Search for the cell housing the specified text and yield its [x, y] center coordinate. 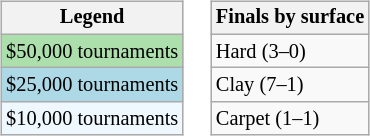
Clay (7–1) [290, 85]
$50,000 tournaments [92, 51]
Carpet (1–1) [290, 119]
Finals by surface [290, 18]
Hard (3–0) [290, 51]
Legend [92, 18]
$10,000 tournaments [92, 119]
$25,000 tournaments [92, 85]
